Capture the cell that displays the provided text and extract its (x, y) central coordinate. 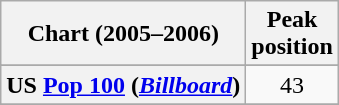
43 (292, 85)
US Pop 100 (Billboard) (124, 85)
Peakposition (292, 34)
Chart (2005–2006) (124, 34)
